Scan for the cell matching the given text and deliver its (X, Y) coordinate at center. 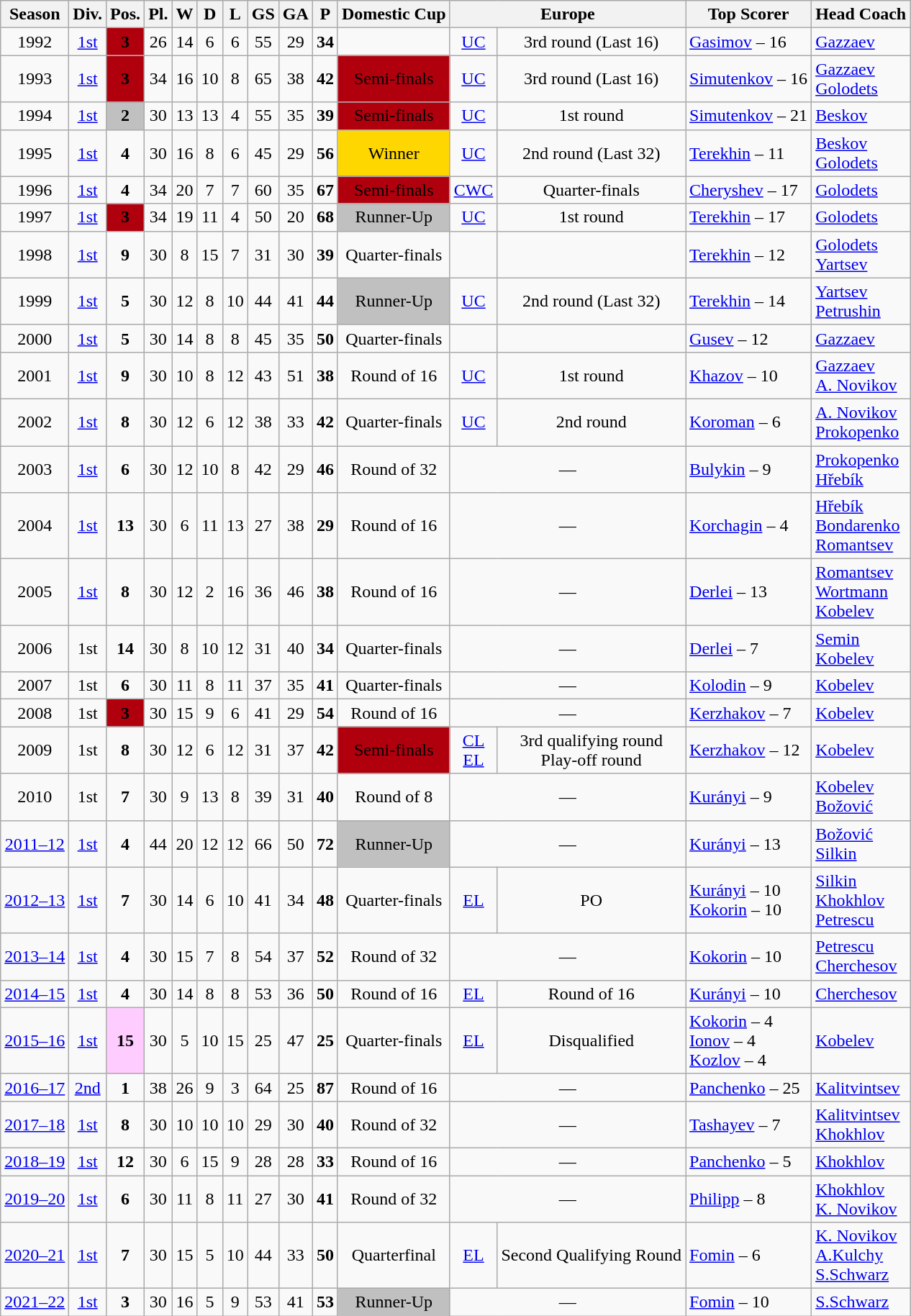
Terekhin – 11 (748, 153)
Semin Kobelev (861, 649)
Yartsev Petrushin (861, 301)
Khokhlov K. Novikov (861, 1199)
Kokorin – 10 (748, 957)
2005 (35, 592)
Gazzaev A. Novikov (861, 376)
Winner (394, 153)
Round of 8 (394, 797)
Panchenko – 5 (748, 1161)
2009 (35, 750)
L (235, 14)
64 (263, 1087)
Kurányi – 9 (748, 797)
Pos. (125, 14)
Prokopenko Hřebík (861, 469)
Khazov – 10 (748, 376)
2nd (88, 1087)
Fomin – 6 (748, 1256)
K. Novikov A.Kulchy S.Schwarz (861, 1256)
Derlei – 7 (748, 649)
Terekhin – 17 (748, 217)
56 (325, 153)
48 (325, 900)
2015–16 (35, 1040)
Gusev – 12 (748, 338)
2012–13 (35, 900)
Simutenkov – 21 (748, 116)
Koroman – 6 (748, 422)
Hřebík Bondarenko Romantsev (861, 526)
Golodets Yartsev (861, 255)
Khokhlov (861, 1161)
Romantsev Wortmann Kobelev (861, 592)
Europe (567, 14)
Top Scorer (748, 14)
Bulykin – 9 (748, 469)
Kolodin – 9 (748, 686)
2013–14 (35, 957)
Kurányi – 10 (748, 994)
Kerzhakov – 12 (748, 750)
2014–15 (35, 994)
2021–22 (35, 1302)
Kobelev Božović (861, 797)
68 (325, 217)
GA (295, 14)
Season (35, 14)
2002 (35, 422)
Božović Silkin (861, 843)
Simutenkov – 16 (748, 79)
72 (325, 843)
3rd qualifying roundPlay-off round (592, 750)
PO (592, 900)
19 (184, 217)
65 (263, 79)
1999 (35, 301)
1998 (35, 255)
Gazzaev Golodets (861, 79)
Philipp – 8 (748, 1199)
2nd round (592, 422)
Kalitvintsev Khokhlov (861, 1124)
Derlei – 13 (748, 592)
Cherchesov (861, 994)
Silkin Khokhlov Petrescu (861, 900)
Kokorin – 4 Ionov – 4 Kozlov – 4 (748, 1040)
Kurányi – 10 Kokorin – 10 (748, 900)
Korchagin – 4 (748, 526)
Beskov Golodets (861, 153)
2004 (35, 526)
Domestic Cup (394, 14)
66 (263, 843)
2003 (35, 469)
Panchenko – 25 (748, 1087)
2017–18 (35, 1124)
Beskov (861, 116)
Kerzhakov – 7 (748, 713)
87 (325, 1087)
67 (325, 190)
2007 (35, 686)
Second Qualifying Round (592, 1256)
1 (125, 1087)
47 (295, 1040)
CLEL (473, 750)
60 (263, 190)
43 (263, 376)
2016–17 (35, 1087)
51 (295, 376)
Terekhin – 12 (748, 255)
2008 (35, 713)
1997 (35, 217)
Quarterfinal (394, 1256)
Disqualified (592, 1040)
Kalitvintsev (861, 1087)
Petrescu Cherchesov (861, 957)
D (210, 14)
P (325, 14)
Pl. (158, 14)
2006 (35, 649)
Gasimov – 16 (748, 42)
1996 (35, 190)
2020–21 (35, 1256)
S.Schwarz (861, 1302)
2001 (35, 376)
A. Novikov Prokopenko (861, 422)
Kurányi – 13 (748, 843)
2019–20 (35, 1199)
W (184, 14)
Tashayev – 7 (748, 1124)
GS (263, 14)
1995 (35, 153)
Head Coach (861, 14)
1993 (35, 79)
Cheryshev – 17 (748, 190)
1992 (35, 42)
2010 (35, 797)
2000 (35, 338)
52 (325, 957)
Terekhin – 14 (748, 301)
2018–19 (35, 1161)
2011–12 (35, 843)
1994 (35, 116)
Div. (88, 14)
CWC (473, 190)
Fomin – 10 (748, 1302)
